Return the (x, y) coordinate for the center point of the cell that contains the specified text.  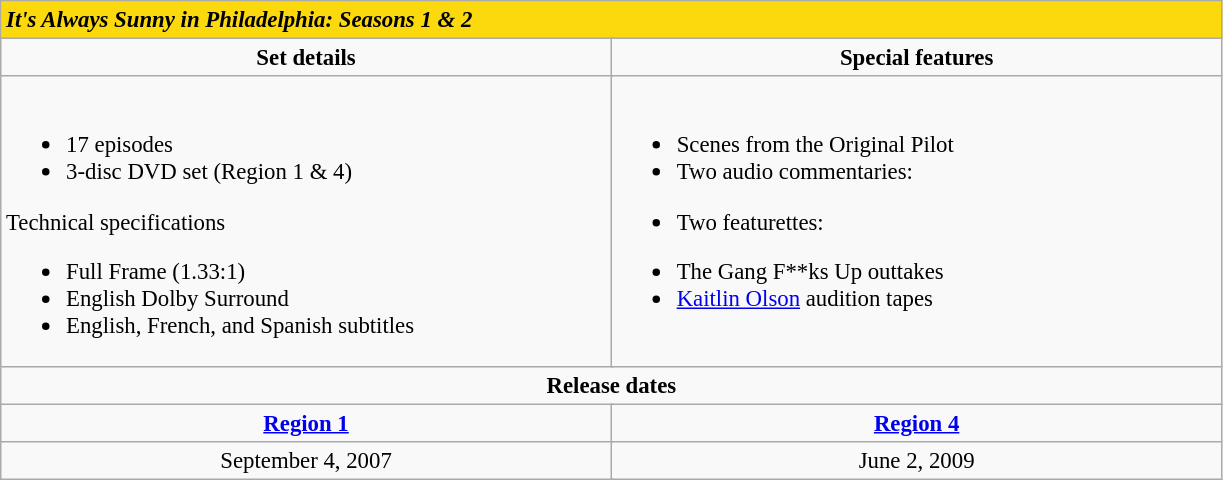
Region 1 (306, 423)
Release dates (612, 386)
Special features (916, 58)
Region 4 (916, 423)
It's Always Sunny in Philadelphia: Seasons 1 & 2 (612, 20)
June 2, 2009 (916, 461)
17 episodes3-disc DVD set (Region 1 & 4)Technical specificationsFull Frame (1.33:1)English Dolby SurroundEnglish, French, and Spanish subtitles (306, 222)
Scenes from the Original PilotTwo audio commentaries:Two featurettes:The Gang F**ks Up outtakesKaitlin Olson audition tapes (916, 222)
September 4, 2007 (306, 461)
Set details (306, 58)
